Return [x, y] of the center of cell containing provided text 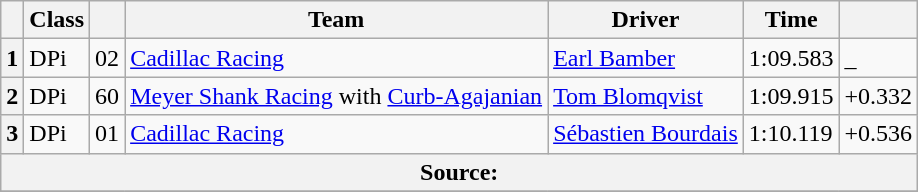
Driver [646, 20]
60 [108, 96]
Team [336, 20]
Earl Bamber [646, 58]
+0.536 [878, 134]
Time [791, 20]
1:09.583 [791, 58]
+0.332 [878, 96]
Tom Blomqvist [646, 96]
02 [108, 58]
_ [878, 58]
3 [12, 134]
1 [12, 58]
Source: [460, 172]
Class [57, 20]
Sébastien Bourdais [646, 134]
01 [108, 134]
Meyer Shank Racing with Curb-Agajanian [336, 96]
1:09.915 [791, 96]
2 [12, 96]
1:10.119 [791, 134]
